Extract the (X, Y) coordinate from the center of the cell holding the provided text.  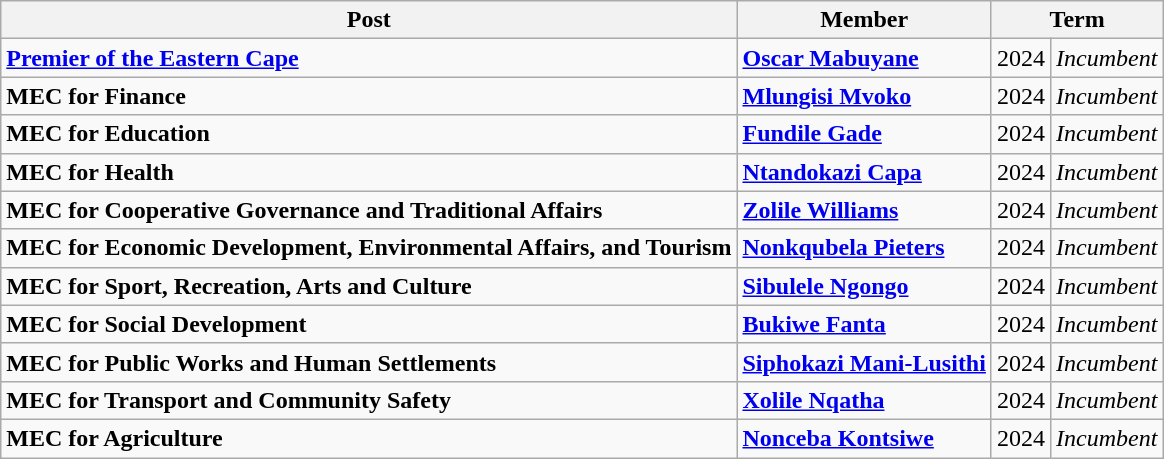
MEC for Transport and Community Safety (369, 400)
MEC for Social Development (369, 324)
MEC for Cooperative Governance and Traditional Affairs (369, 210)
Mlungisi Mvoko (864, 96)
Bukiwe Fanta (864, 324)
MEC for Economic Development, Environmental Affairs, and Tourism (369, 248)
Zolile Williams (864, 210)
Premier of the Eastern Cape (369, 58)
Term (1076, 20)
Nonkqubela Pieters (864, 248)
Member (864, 20)
Fundile Gade (864, 134)
Post (369, 20)
Siphokazi Mani-Lusithi (864, 362)
Oscar Mabuyane (864, 58)
MEC for Finance (369, 96)
MEC for Agriculture (369, 438)
MEC for Public Works and Human Settlements (369, 362)
Ntandokazi Capa (864, 172)
Xolile Nqatha (864, 400)
MEC for Education (369, 134)
Sibulele Ngongo (864, 286)
Nonceba Kontsiwe (864, 438)
MEC for Sport, Recreation, Arts and Culture (369, 286)
MEC for Health (369, 172)
